Pinpoint the cell where the given text exists, returning its [X, Y] midpoint coordinate. 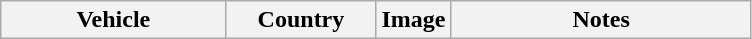
Vehicle [114, 20]
Image [414, 20]
Notes [601, 20]
Country [301, 20]
